For the text-containing cell, return its midpoint in (X, Y) coordinate format. 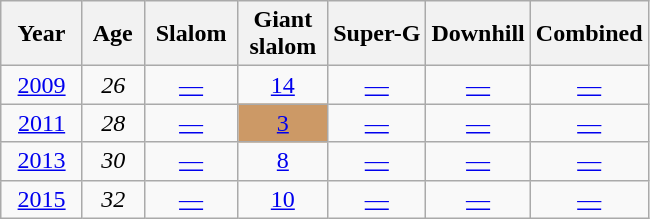
8 (283, 161)
2011 (42, 123)
28 (113, 123)
10 (283, 199)
3 (283, 123)
2015 (42, 199)
26 (113, 85)
2009 (42, 85)
30 (113, 161)
Super-G (377, 34)
Age (113, 34)
14 (283, 85)
2013 (42, 161)
Downhill (478, 34)
Slalom (191, 34)
Combined (589, 34)
Giant slalom (283, 34)
32 (113, 199)
Year (42, 34)
